Locate the cell with the specified text and output its (X, Y) center coordinate. 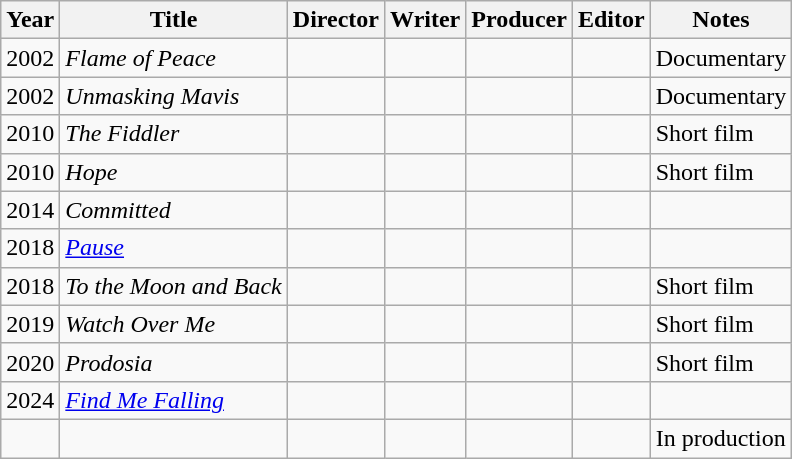
2014 (30, 210)
Watch Over Me (174, 324)
In production (721, 438)
To the Moon and Back (174, 286)
Committed (174, 210)
Find Me Falling (174, 400)
Producer (520, 20)
Director (336, 20)
2024 (30, 400)
2020 (30, 362)
Year (30, 20)
Editor (611, 20)
Unmasking Mavis (174, 96)
Pause (174, 248)
Notes (721, 20)
Title (174, 20)
The Fiddler (174, 134)
Prodosia (174, 362)
Writer (426, 20)
2019 (30, 324)
Flame of Peace (174, 58)
Hope (174, 172)
